Capture the cell that displays the provided text and extract its (X, Y) central coordinate. 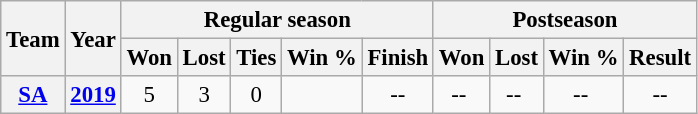
Year (93, 38)
Regular season (277, 20)
Ties (256, 58)
Team (33, 38)
3 (204, 95)
5 (149, 95)
Finish (398, 58)
Postseason (564, 20)
2019 (93, 95)
Result (660, 58)
0 (256, 95)
SA (33, 95)
